Identify which cell holds the provided text, then report its (x, y) central coordinate. 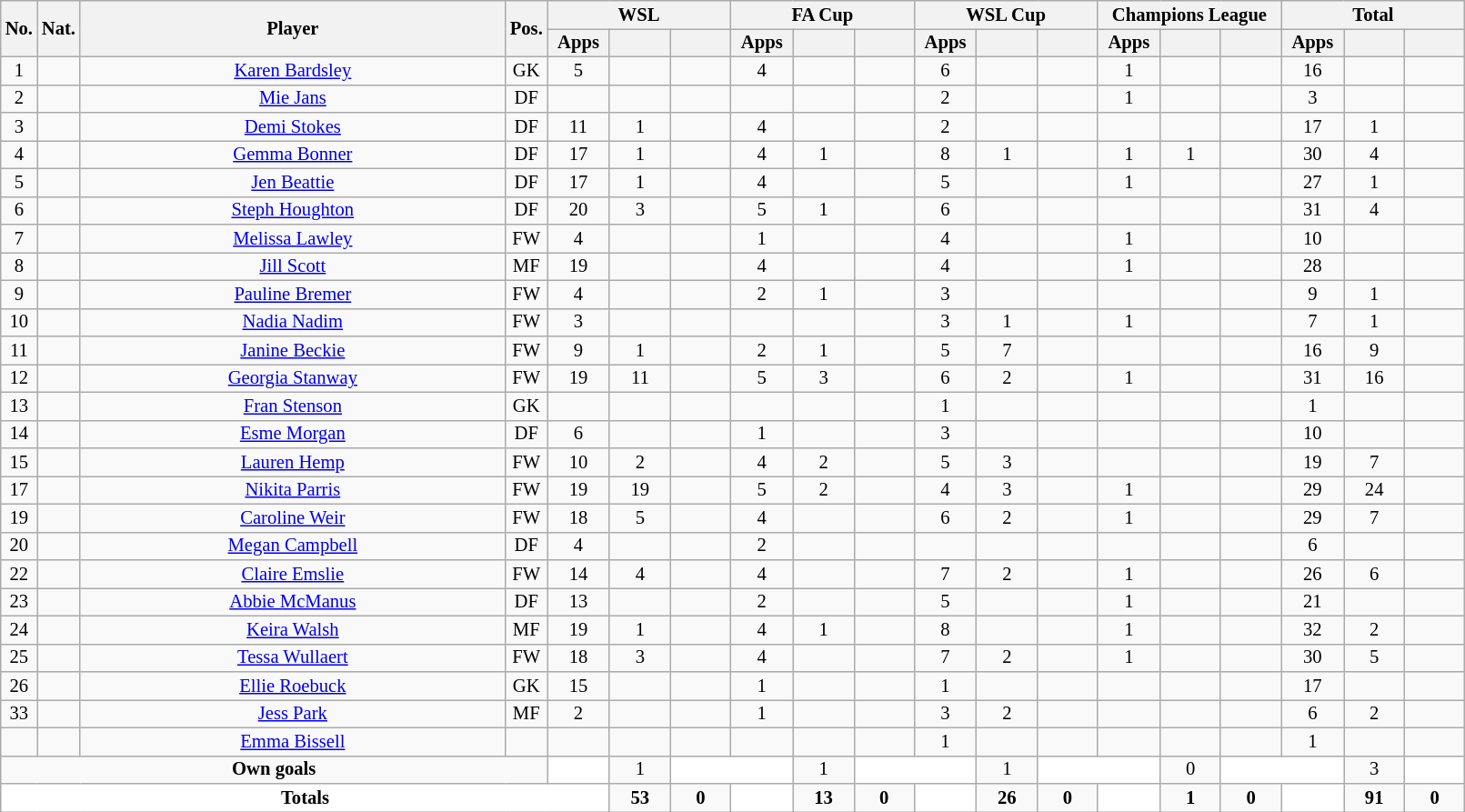
Pos. (527, 28)
Pauline Bremer (293, 295)
Total (1373, 15)
Tessa Wullaert (293, 658)
25 (19, 658)
FA Cup (822, 15)
Mie Jans (293, 98)
Abbie McManus (293, 602)
27 (1313, 182)
Emma Bissell (293, 742)
Georgia Stanway (293, 378)
91 (1375, 798)
Own goals (275, 769)
Nikita Parris (293, 489)
Claire Emslie (293, 575)
Karen Bardsley (293, 71)
Ellie Roebuck (293, 686)
WSL (639, 15)
Jess Park (293, 713)
Demi Stokes (293, 127)
Janine Beckie (293, 351)
Totals (306, 798)
No. (19, 28)
28 (1313, 266)
Jill Scott (293, 266)
Steph Houghton (293, 211)
Nadia Nadim (293, 322)
WSL Cup (1006, 15)
Jen Beattie (293, 182)
12 (19, 378)
32 (1313, 629)
Caroline Weir (293, 518)
Megan Campbell (293, 546)
21 (1313, 602)
Champions League (1189, 15)
Gemma Bonner (293, 155)
22 (19, 575)
Lauren Hemp (293, 462)
Player (293, 28)
Keira Walsh (293, 629)
23 (19, 602)
Fran Stenson (293, 406)
Esme Morgan (293, 435)
Melissa Lawley (293, 238)
Nat. (58, 28)
33 (19, 713)
53 (640, 798)
